Find where the given text appears and provide that cell's center as [X, Y] coordinate. 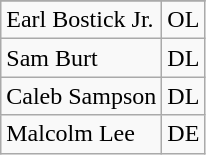
OL [184, 20]
DE [184, 134]
Sam Burt [82, 58]
Malcolm Lee [82, 134]
Caleb Sampson [82, 96]
Earl Bostick Jr. [82, 20]
